Detect which cell encompasses the target text, then output its (x, y) center coordinate. 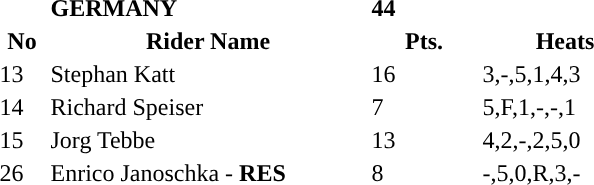
16 (424, 74)
7 (424, 107)
Rider Name (208, 41)
Jorg Tebbe (208, 140)
Stephan Katt (208, 74)
13 (424, 140)
Pts. (424, 41)
Richard Speiser (208, 107)
